Return (X, Y) of the center of cell containing provided text 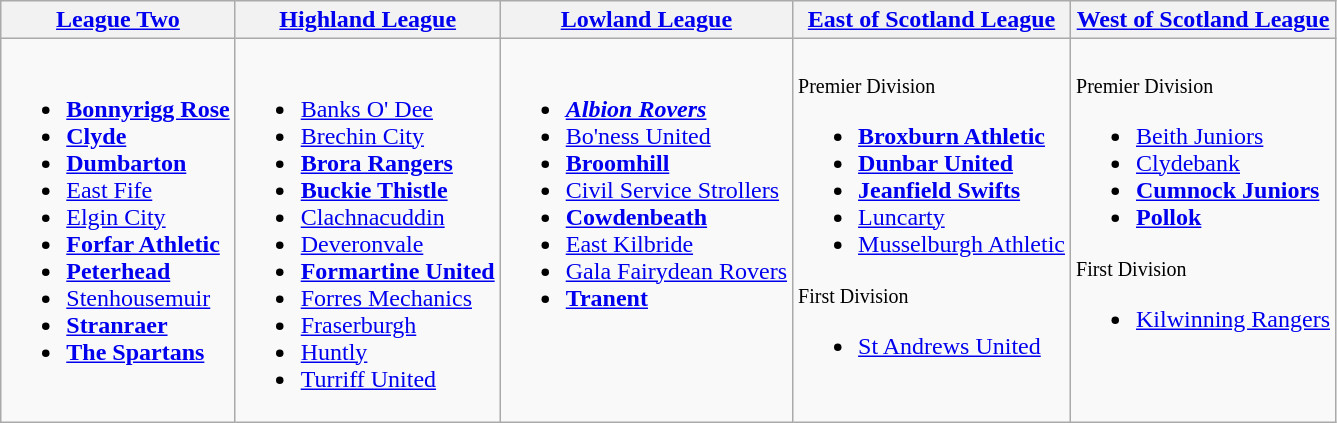
Premier DivisionBroxburn AthleticDunbar UnitedJeanfield SwiftsLuncartyMusselburgh AthleticFirst DivisionSt Andrews United (932, 230)
Bonnyrigg RoseClydeDumbartonEast FifeElgin CityForfar AthleticPeterheadStenhousemuirStranraerThe Spartans (118, 230)
Albion RoversBo'ness UnitedBroomhillCivil Service StrollersCowdenbeathEast KilbrideGala Fairydean RoversTranent (646, 230)
Lowland League (646, 20)
West of Scotland League (1202, 20)
League Two (118, 20)
East of Scotland League (932, 20)
Premier DivisionBeith JuniorsClydebankCumnock JuniorsPollokFirst DivisionKilwinning Rangers (1202, 230)
Banks O' DeeBrechin CityBrora RangersBuckie ThistleClachnacuddinDeveronvaleFormartine UnitedForres MechanicsFraserburghHuntlyTurriff United (368, 230)
Highland League (368, 20)
